Provide the [X, Y] coordinate of the cell's center where the given text is located.  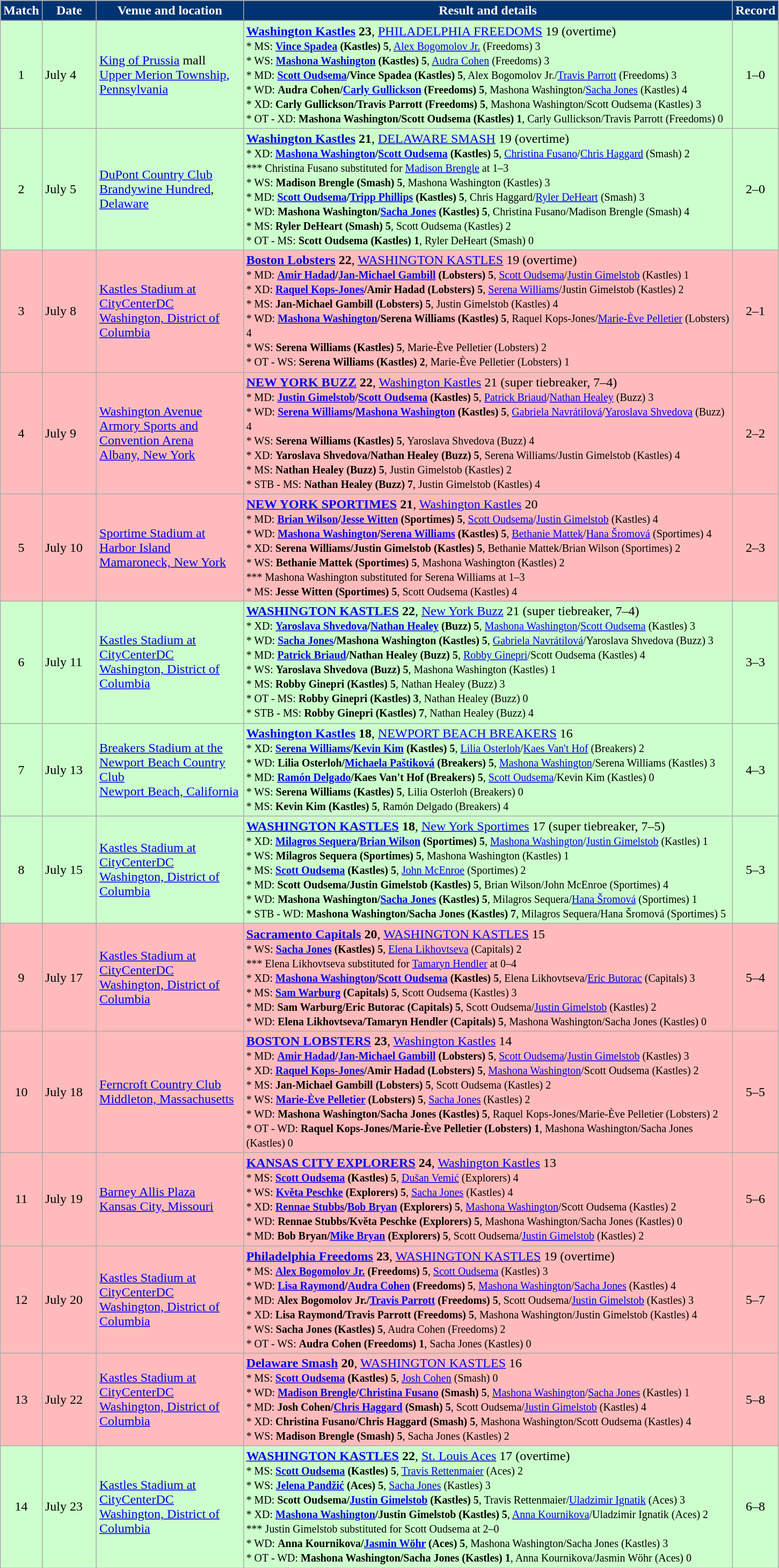
2–0 [755, 189]
July 18 [69, 1092]
July 13 [69, 770]
5–4 [755, 977]
10 [21, 1092]
July 8 [69, 311]
July 23 [69, 1507]
Breakers Stadium at the Newport Beach Country ClubNewport Beach, California [170, 770]
5–6 [755, 1199]
Barney Allis PlazaKansas City, Missouri [170, 1199]
2–1 [755, 311]
14 [21, 1507]
July 17 [69, 977]
4–3 [755, 770]
9 [21, 977]
1–0 [755, 75]
Result and details [487, 11]
July 22 [69, 1400]
2–3 [755, 548]
7 [21, 770]
4 [21, 433]
July 5 [69, 189]
July 15 [69, 870]
Record [755, 11]
Venue and location [170, 11]
5–8 [755, 1400]
5–5 [755, 1092]
13 [21, 1400]
July 10 [69, 548]
Date [69, 11]
3 [21, 311]
5 [21, 548]
Sportime Stadium at Harbor IslandMamaroneck, New York [170, 548]
King of Prussia mallUpper Merion Township, Pennsylvania [170, 75]
2 [21, 189]
July 4 [69, 75]
12 [21, 1299]
11 [21, 1199]
8 [21, 870]
3–3 [755, 662]
July 9 [69, 433]
July 20 [69, 1299]
July 19 [69, 1199]
Match [21, 11]
Washington Avenue Armory Sports and Convention ArenaAlbany, New York [170, 433]
6–8 [755, 1507]
July 11 [69, 662]
2–2 [755, 433]
6 [21, 662]
1 [21, 75]
Ferncroft Country ClubMiddleton, Massachusetts [170, 1092]
5–3 [755, 870]
DuPont Country ClubBrandywine Hundred, Delaware [170, 189]
5–7 [755, 1299]
